Search for the cell housing the specified text and yield its (X, Y) center coordinate. 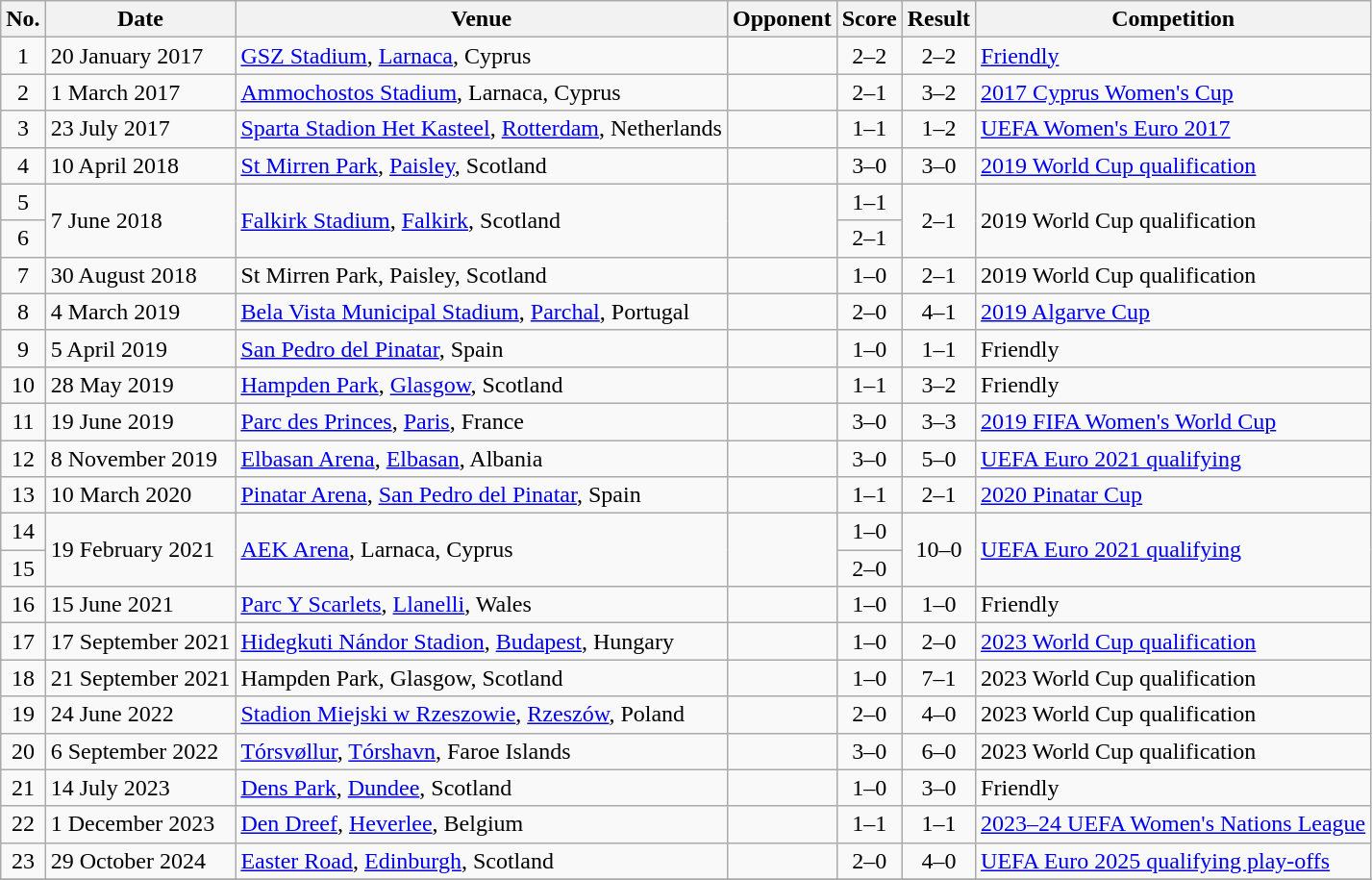
7 June 2018 (140, 220)
7 (23, 275)
12 (23, 459)
GSZ Stadium, Larnaca, Cyprus (482, 56)
6 (23, 239)
Date (140, 19)
2023–24 UEFA Women's Nations League (1173, 824)
10 (23, 385)
Competition (1173, 19)
Hidegkuti Nándor Stadion, Budapest, Hungary (482, 641)
Bela Vista Municipal Stadium, Parchal, Portugal (482, 312)
10 April 2018 (140, 165)
6–0 (938, 751)
1 (23, 56)
Ammochostos Stadium, Larnaca, Cyprus (482, 92)
Result (938, 19)
4 (23, 165)
4–1 (938, 312)
19 June 2019 (140, 421)
22 (23, 824)
15 June 2021 (140, 605)
9 (23, 348)
1 March 2017 (140, 92)
2019 Algarve Cup (1173, 312)
UEFA Women's Euro 2017 (1173, 129)
21 (23, 788)
Opponent (782, 19)
Dens Park, Dundee, Scotland (482, 788)
18 (23, 678)
AEK Arena, Larnaca, Cyprus (482, 550)
No. (23, 19)
Stadion Miejski w Rzeszowie, Rzeszów, Poland (482, 715)
3 (23, 129)
Pinatar Arena, San Pedro del Pinatar, Spain (482, 495)
6 September 2022 (140, 751)
8 (23, 312)
2017 Cyprus Women's Cup (1173, 92)
29 October 2024 (140, 861)
19 (23, 715)
21 September 2021 (140, 678)
2019 FIFA Women's World Cup (1173, 421)
Tórsvøllur, Tórshavn, Faroe Islands (482, 751)
17 September 2021 (140, 641)
San Pedro del Pinatar, Spain (482, 348)
2 (23, 92)
17 (23, 641)
23 July 2017 (140, 129)
8 November 2019 (140, 459)
13 (23, 495)
23 (23, 861)
Score (869, 19)
7–1 (938, 678)
Den Dreef, Heverlee, Belgium (482, 824)
Sparta Stadion Het Kasteel, Rotterdam, Netherlands (482, 129)
Easter Road, Edinburgh, Scotland (482, 861)
16 (23, 605)
14 July 2023 (140, 788)
20 January 2017 (140, 56)
3–3 (938, 421)
Venue (482, 19)
5 April 2019 (140, 348)
2020 Pinatar Cup (1173, 495)
24 June 2022 (140, 715)
4 March 2019 (140, 312)
Parc Y Scarlets, Llanelli, Wales (482, 605)
14 (23, 532)
28 May 2019 (140, 385)
5 (23, 202)
20 (23, 751)
30 August 2018 (140, 275)
10–0 (938, 550)
Falkirk Stadium, Falkirk, Scotland (482, 220)
1 December 2023 (140, 824)
UEFA Euro 2025 qualifying play-offs (1173, 861)
19 February 2021 (140, 550)
11 (23, 421)
Elbasan Arena, Elbasan, Albania (482, 459)
15 (23, 568)
10 March 2020 (140, 495)
5–0 (938, 459)
Parc des Princes, Paris, France (482, 421)
1–2 (938, 129)
